Identify which cell holds the provided text, then report its [X, Y] central coordinate. 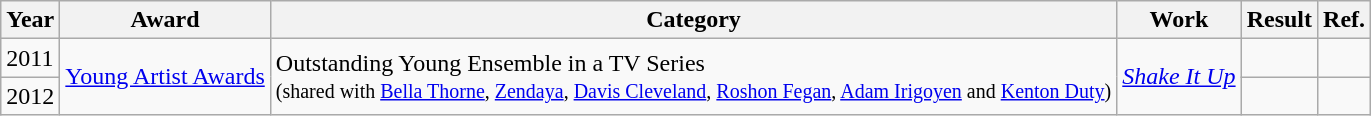
Result [1279, 20]
Category [693, 20]
Outstanding Young Ensemble in a TV Series(shared with Bella Thorne, Zendaya, Davis Cleveland, Roshon Fegan, Adam Irigoyen and Kenton Duty) [693, 77]
Work [1179, 20]
Young Artist Awards [165, 77]
2011 [30, 58]
Year [30, 20]
Shake It Up [1179, 77]
2012 [30, 96]
Award [165, 20]
Ref. [1344, 20]
